Detect which cell encompasses the target text, then output its [x, y] center coordinate. 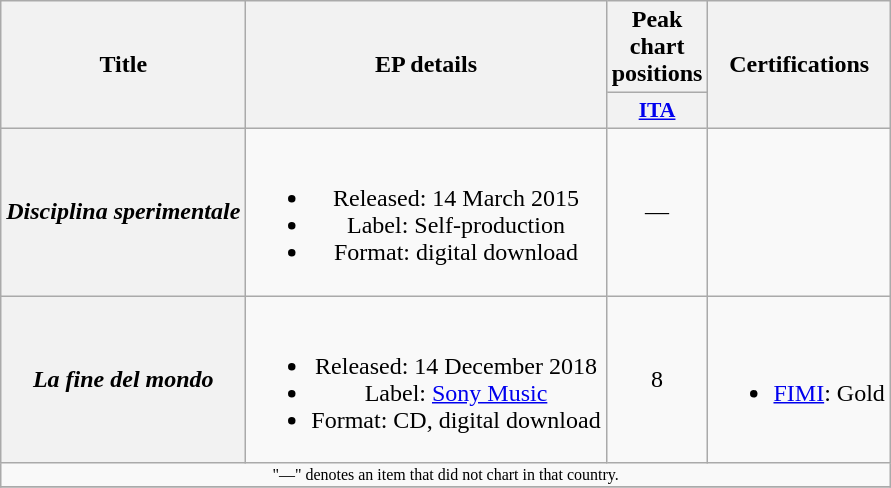
Certifications [799, 65]
8 [657, 380]
ITA [657, 111]
FIMI: Gold [799, 380]
Disciplina sperimentale [124, 212]
La fine del mondo [124, 380]
"—" denotes an item that did not chart in that country. [446, 475]
— [657, 212]
Peak chart positions [657, 47]
Released: 14 March 2015Label: Self-productionFormat: digital download [426, 212]
Title [124, 65]
EP details [426, 65]
Released: 14 December 2018Label: Sony MusicFormat: CD, digital download [426, 380]
